From the cell containing the given text, extract its center point as [x, y] coordinate. 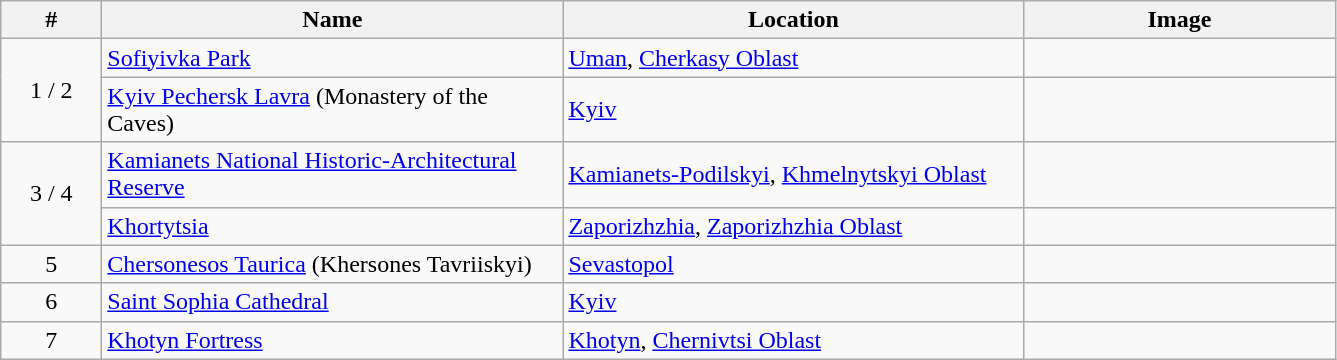
Location [794, 20]
Name [332, 20]
Sevastopol [794, 264]
1 / 2 [52, 90]
Sofiyivka Park [332, 58]
Uman, Cherkasy Oblast [794, 58]
Chersonesos Taurica (Khersones Tavriiskyi) [332, 264]
5 [52, 264]
Kamianets-Podilskyi, Khmelnytskyi Oblast [794, 174]
Khortytsia [332, 226]
Zaporizhzhia, Zaporizhzhia Oblast [794, 226]
3 / 4 [52, 194]
6 [52, 302]
7 [52, 340]
Khotyn Fortress [332, 340]
Kyiv Pechersk Lavra (Monastery of the Caves) [332, 110]
# [52, 20]
Saint Sophia Cathedral [332, 302]
Kamianets National Historic-Architectural Reserve [332, 174]
Image [1180, 20]
Khotyn, Chernivtsi Oblast [794, 340]
